Find where the given text appears and provide that cell's center as [X, Y] coordinate. 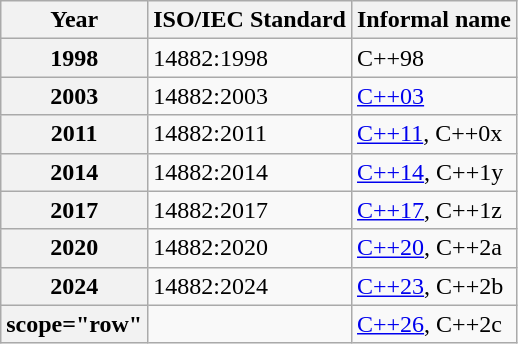
1998 [74, 58]
C++11, C++0x [434, 134]
14882:2024 [250, 286]
2011 [74, 134]
C++98 [434, 58]
14882:2020 [250, 248]
C++23, C++2b [434, 286]
C++26, C++2c [434, 324]
2014 [74, 172]
2024 [74, 286]
scope="row" [74, 324]
2020 [74, 248]
Year [74, 20]
2003 [74, 96]
C++17, C++1z [434, 210]
14882:2014 [250, 172]
C++20, C++2a [434, 248]
C++14, C++1y [434, 172]
ISO/IEC Standard [250, 20]
14882:2003 [250, 96]
Informal name [434, 20]
14882:1998 [250, 58]
C++03 [434, 96]
14882:2011 [250, 134]
14882:2017 [250, 210]
2017 [74, 210]
